Output the (X, Y) coordinate of the center of the cell containing the given text.  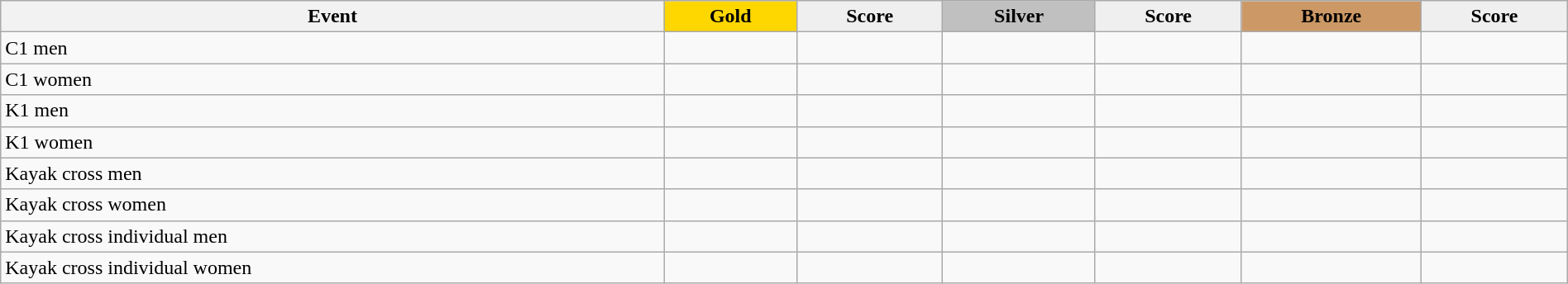
C1 men (332, 48)
Kayak cross individual men (332, 236)
Gold (730, 17)
Kayak cross men (332, 173)
Bronze (1331, 17)
K1 women (332, 142)
K1 men (332, 111)
Kayak cross women (332, 205)
Kayak cross individual women (332, 267)
C1 women (332, 79)
Silver (1019, 17)
Event (332, 17)
